Identify which cell holds the provided text, then report its (x, y) central coordinate. 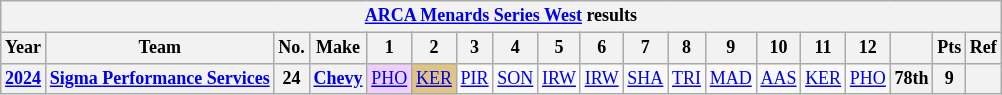
TRI (687, 78)
24 (292, 78)
Pts (950, 48)
12 (868, 48)
Ref (984, 48)
MAD (730, 78)
2024 (24, 78)
Chevy (338, 78)
2 (434, 48)
ARCA Menards Series West results (501, 16)
AAS (778, 78)
PIR (474, 78)
SON (516, 78)
7 (646, 48)
8 (687, 48)
78th (912, 78)
5 (560, 48)
No. (292, 48)
Team (160, 48)
SHA (646, 78)
1 (390, 48)
3 (474, 48)
Make (338, 48)
4 (516, 48)
Year (24, 48)
6 (602, 48)
10 (778, 48)
11 (824, 48)
Sigma Performance Services (160, 78)
